Determine the (x, y) coordinate at the center of the cell enclosing the given text.  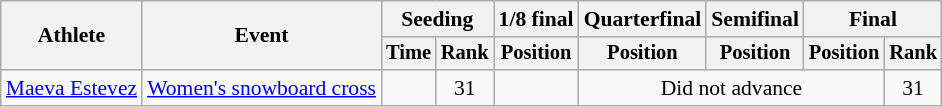
Quarterfinal (643, 19)
Final (873, 19)
Time (408, 54)
Event (262, 36)
Seeding (437, 19)
Women's snowboard cross (262, 88)
Semifinal (755, 19)
1/8 final (536, 19)
Did not advance (732, 88)
Athlete (72, 36)
Maeva Estevez (72, 88)
